Return the (X, Y) coordinate for the center point of the cell that contains the specified text.  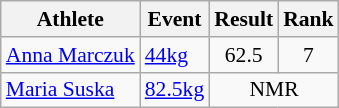
Rank (308, 19)
62.5 (244, 55)
Anna Marczuk (70, 55)
Result (244, 19)
44kg (174, 55)
NMR (274, 90)
Athlete (70, 19)
82.5kg (174, 90)
Maria Suska (70, 90)
7 (308, 55)
Event (174, 19)
